Scan for the cell matching the given text and deliver its (x, y) coordinate at center. 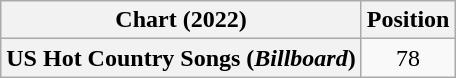
Position (408, 20)
Chart (2022) (181, 20)
78 (408, 58)
US Hot Country Songs (Billboard) (181, 58)
